Capture the cell that displays the provided text and extract its [X, Y] central coordinate. 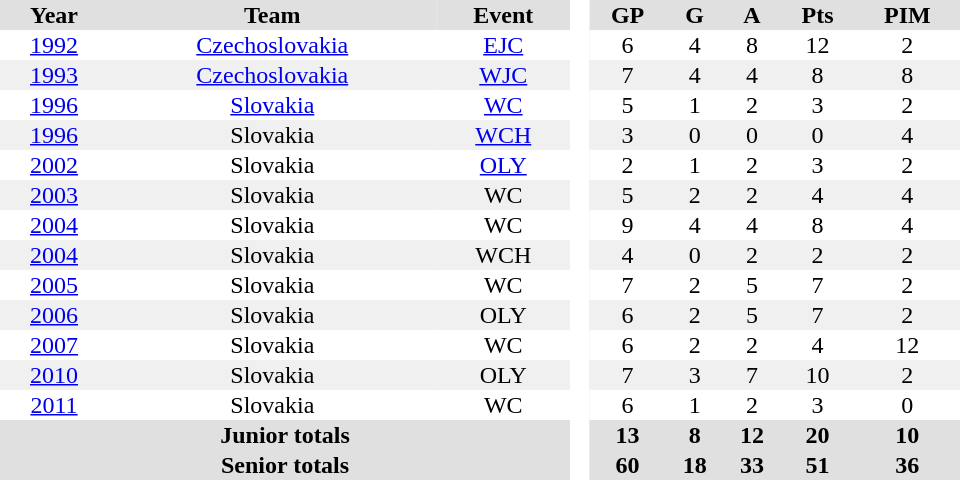
2007 [54, 345]
13 [628, 435]
PIM [908, 15]
18 [694, 465]
33 [752, 465]
2003 [54, 195]
WJC [503, 75]
Team [272, 15]
Junior totals [285, 435]
2002 [54, 165]
EJC [503, 45]
60 [628, 465]
G [694, 15]
36 [908, 465]
1992 [54, 45]
Year [54, 15]
2011 [54, 405]
2006 [54, 315]
2010 [54, 375]
Pts [817, 15]
GP [628, 15]
9 [628, 225]
Event [503, 15]
2005 [54, 285]
20 [817, 435]
51 [817, 465]
A [752, 15]
Senior totals [285, 465]
1993 [54, 75]
